Identify which cell holds the provided text, then report its (X, Y) central coordinate. 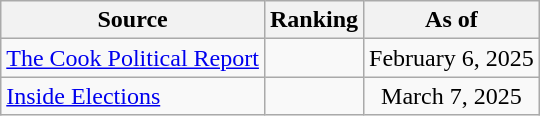
March 7, 2025 (452, 96)
Ranking (314, 20)
Source (133, 20)
As of (452, 20)
February 6, 2025 (452, 58)
The Cook Political Report (133, 58)
Inside Elections (133, 96)
